From the cell containing the given text, extract its center point as [x, y] coordinate. 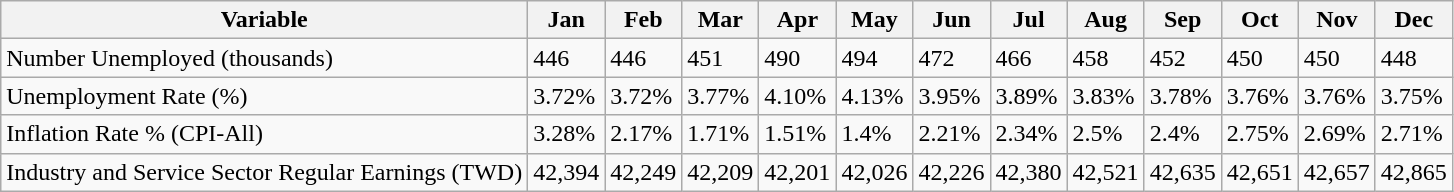
Sep [1182, 20]
2.75% [1260, 134]
1.4% [874, 134]
Apr [798, 20]
3.77% [720, 96]
Jun [952, 20]
42,651 [1260, 172]
42,635 [1182, 172]
466 [1028, 58]
Jul [1028, 20]
May [874, 20]
451 [720, 58]
Variable [264, 20]
2.4% [1182, 134]
42,249 [644, 172]
42,657 [1336, 172]
452 [1182, 58]
2.17% [644, 134]
Number Unemployed (thousands) [264, 58]
42,026 [874, 172]
Aug [1106, 20]
4.10% [798, 96]
Oct [1260, 20]
42,394 [566, 172]
Feb [644, 20]
2.71% [1414, 134]
42,521 [1106, 172]
3.28% [566, 134]
2.21% [952, 134]
2.5% [1106, 134]
42,865 [1414, 172]
3.89% [1028, 96]
Jan [566, 20]
Industry and Service Sector Regular Earnings (TWD) [264, 172]
490 [798, 58]
Unemployment Rate (%) [264, 96]
3.83% [1106, 96]
1.51% [798, 134]
2.69% [1336, 134]
3.78% [1182, 96]
42,226 [952, 172]
3.75% [1414, 96]
4.13% [874, 96]
Dec [1414, 20]
3.95% [952, 96]
458 [1106, 58]
2.34% [1028, 134]
42,201 [798, 172]
Mar [720, 20]
42,209 [720, 172]
1.71% [720, 134]
448 [1414, 58]
Inflation Rate % (CPI-All) [264, 134]
Nov [1336, 20]
494 [874, 58]
472 [952, 58]
42,380 [1028, 172]
